For the text-containing cell, return its midpoint in (x, y) coordinate format. 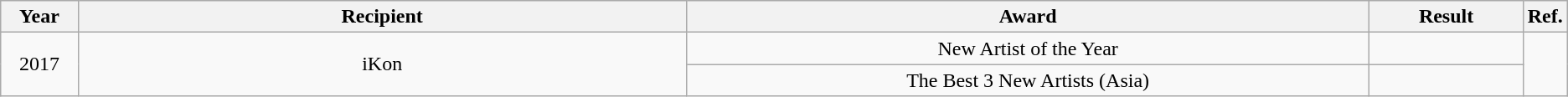
Recipient (382, 17)
The Best 3 New Artists (Asia) (1028, 80)
Award (1028, 17)
iKon (382, 64)
Ref. (1545, 17)
2017 (39, 64)
Result (1446, 17)
New Artist of the Year (1028, 48)
Year (39, 17)
